Provide the [X, Y] coordinate of the cell's center where the given text is located.  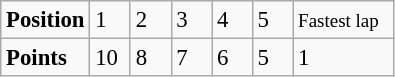
2 [150, 20]
3 [192, 20]
7 [192, 58]
Position [46, 20]
4 [232, 20]
6 [232, 58]
Fastest lap [344, 20]
8 [150, 58]
Points [46, 58]
10 [110, 58]
